Locate the cell with the specified text and output its [x, y] center coordinate. 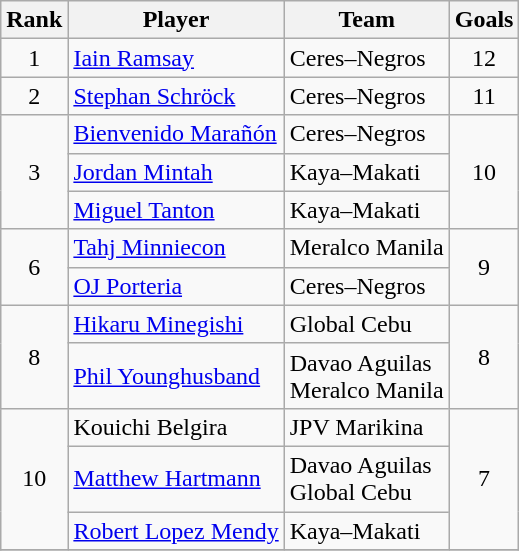
Meralco Manila [366, 248]
Hikaru Minegishi [176, 324]
Iain Ramsay [176, 58]
Player [176, 20]
Kouichi Belgira [176, 427]
Miguel Tanton [176, 210]
7 [484, 478]
Rank [34, 20]
Robert Lopez Mendy [176, 531]
Davao AguilasGlobal Cebu [366, 478]
1 [34, 58]
Tahj Minniecon [176, 248]
Jordan Mintah [176, 172]
12 [484, 58]
3 [34, 172]
OJ Porteria [176, 286]
Davao AguilasMeralco Manila [366, 376]
Global Cebu [366, 324]
Matthew Hartmann [176, 478]
Phil Younghusband [176, 376]
11 [484, 96]
Team [366, 20]
Goals [484, 20]
Bienvenido Marañón [176, 134]
Stephan Schröck [176, 96]
JPV Marikina [366, 427]
2 [34, 96]
9 [484, 267]
6 [34, 267]
